Scan for the cell matching the given text and deliver its (x, y) coordinate at center. 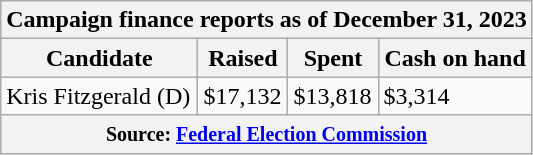
Campaign finance reports as of December 31, 2023 (266, 20)
$3,314 (455, 96)
Candidate (100, 58)
Cash on hand (455, 58)
Kris Fitzgerald (D) (100, 96)
Raised (243, 58)
Spent (333, 58)
Source: Federal Election Commission (266, 134)
$13,818 (333, 96)
$17,132 (243, 96)
